Detect which cell encompasses the target text, then output its (X, Y) center coordinate. 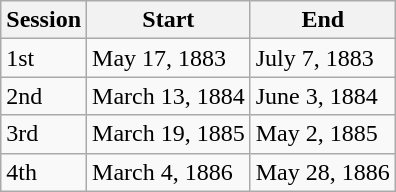
July 7, 1883 (322, 58)
Start (169, 20)
March 19, 1885 (169, 134)
May 28, 1886 (322, 172)
May 17, 1883 (169, 58)
March 13, 1884 (169, 96)
June 3, 1884 (322, 96)
1st (44, 58)
4th (44, 172)
March 4, 1886 (169, 172)
2nd (44, 96)
3rd (44, 134)
Session (44, 20)
End (322, 20)
May 2, 1885 (322, 134)
